Capture the cell that displays the provided text and extract its (X, Y) central coordinate. 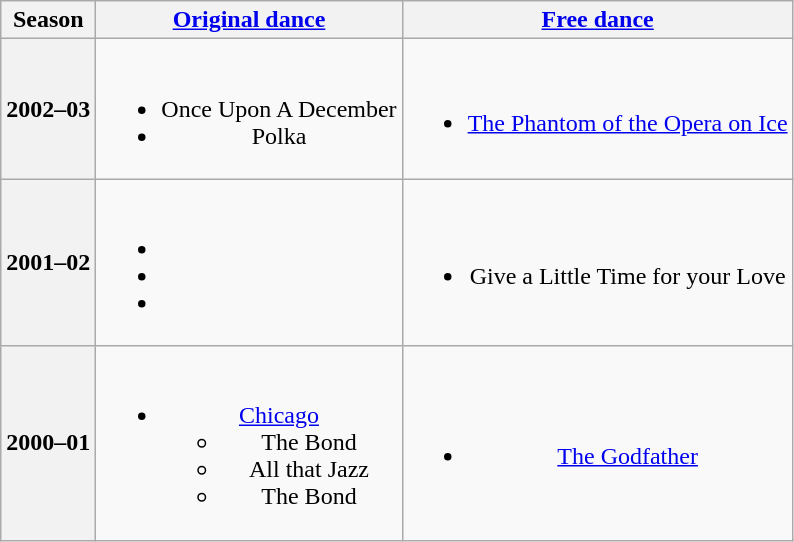
2002–03 (48, 109)
2000–01 (48, 443)
2001–02 (48, 262)
Once Upon A December Polka (249, 109)
The Godfather (598, 443)
Original dance (249, 20)
Free dance (598, 20)
The Phantom of the Opera on Ice (598, 109)
Season (48, 20)
Give a Little Time for your Love (598, 262)
Chicago The Bond All that Jazz The Bond (249, 443)
